Identify which cell holds the provided text, then report its [X, Y] central coordinate. 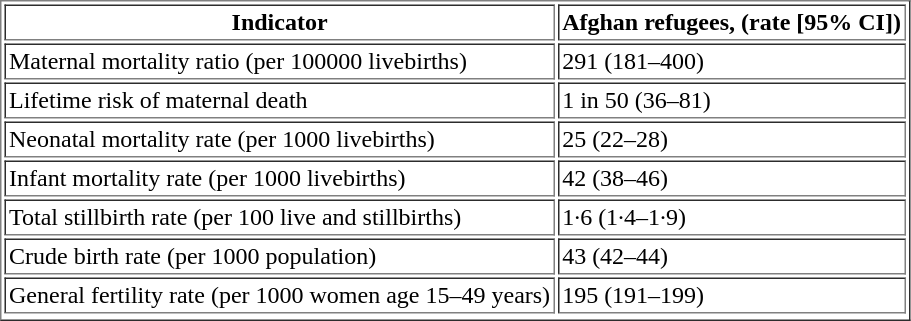
Lifetime risk of maternal death [279, 100]
General fertility rate (per 1000 women age 15–49 years) [279, 296]
Infant mortality rate (per 1000 livebirths) [279, 178]
42 (38–46) [732, 178]
Crude birth rate (per 1000 population) [279, 256]
Total stillbirth rate (per 100 live and stillbirths) [279, 218]
25 (22–28) [732, 140]
Afghan refugees, (rate [95% CI]) [732, 22]
195 (191–199) [732, 296]
1·6 (1·4–1·9) [732, 218]
Indicator [279, 22]
1 in 50 (36–81) [732, 100]
Neonatal mortality rate (per 1000 livebirths) [279, 140]
Maternal mortality ratio (per 100000 livebirths) [279, 62]
291 (181–400) [732, 62]
43 (42–44) [732, 256]
